Scan for the cell matching the given text and deliver its (x, y) coordinate at center. 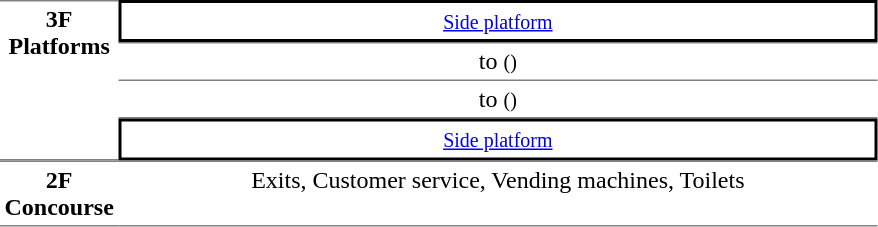
2FConcourse (59, 193)
Exits, Customer service, Vending machines, Toilets (498, 193)
3FPlatforms (59, 80)
